Capture the cell that displays the provided text and extract its [x, y] central coordinate. 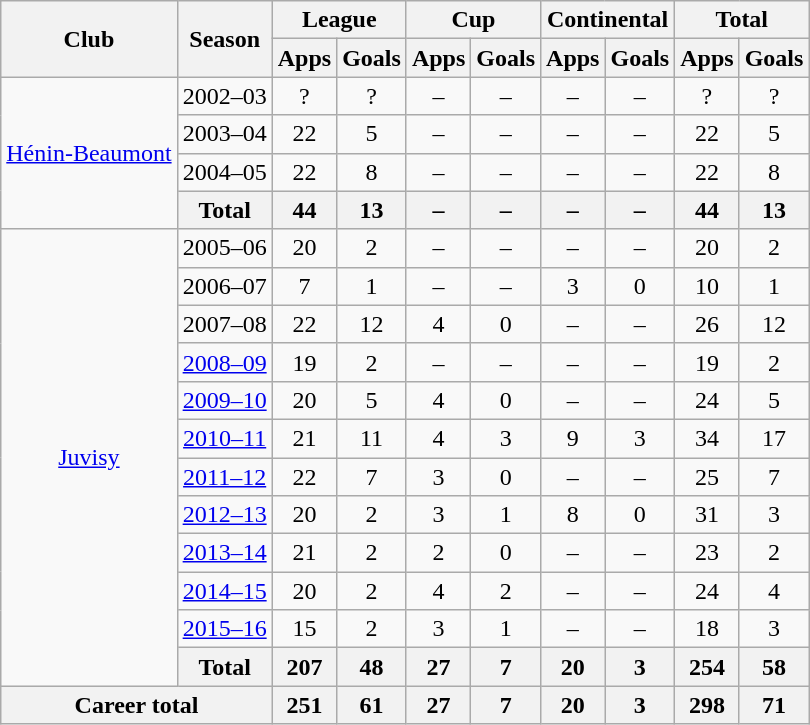
2008–09 [224, 362]
58 [774, 667]
25 [707, 477]
17 [774, 438]
2003–04 [224, 134]
2012–13 [224, 515]
34 [707, 438]
League [339, 20]
2009–10 [224, 400]
61 [372, 705]
254 [707, 667]
2014–15 [224, 591]
207 [304, 667]
251 [304, 705]
2004–05 [224, 172]
2007–08 [224, 324]
9 [573, 438]
Juvisy [89, 458]
Club [89, 39]
Continental [608, 20]
2010–11 [224, 438]
Career total [136, 705]
11 [372, 438]
2011–12 [224, 477]
Hénin-Beaumont [89, 153]
18 [707, 629]
298 [707, 705]
26 [707, 324]
2013–14 [224, 553]
2002–03 [224, 96]
2015–16 [224, 629]
23 [707, 553]
Cup [473, 20]
2006–07 [224, 286]
31 [707, 515]
48 [372, 667]
2005–06 [224, 248]
Season [224, 39]
15 [304, 629]
71 [774, 705]
10 [707, 286]
